Scan for the cell matching the given text and deliver its [x, y] coordinate at center. 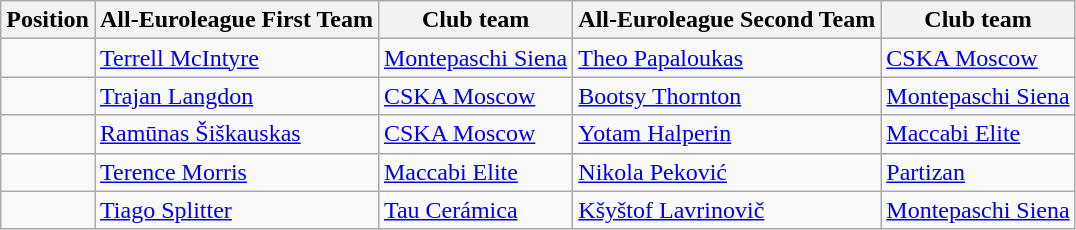
Yotam Halperin [727, 134]
Tau Cerámica [475, 210]
Position [48, 20]
Ramūnas Šiškauskas [236, 134]
Terrell McIntyre [236, 58]
Tiago Splitter [236, 210]
Trajan Langdon [236, 96]
Theo Papaloukas [727, 58]
Bootsy Thornton [727, 96]
Terence Morris [236, 172]
Partizan [978, 172]
All-Euroleague First Team [236, 20]
Nikola Peković [727, 172]
All-Euroleague Second Team [727, 20]
Kšyštof Lavrinovič [727, 210]
